Search for the cell housing the specified text and yield its [x, y] center coordinate. 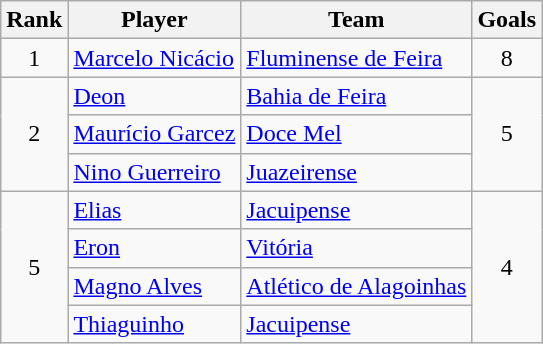
Vitória [356, 248]
Fluminense de Feira [356, 58]
Marcelo Nicácio [154, 58]
8 [507, 58]
Team [356, 20]
4 [507, 267]
Eron [154, 248]
Goals [507, 20]
Deon [154, 96]
Thiaguinho [154, 324]
Juazeirense [356, 172]
Nino Guerreiro [154, 172]
Doce Mel [356, 134]
2 [34, 134]
Maurício Garcez [154, 134]
Bahia de Feira [356, 96]
Elias [154, 210]
1 [34, 58]
Player [154, 20]
Rank [34, 20]
Magno Alves [154, 286]
Atlético de Alagoinhas [356, 286]
